Capture the cell that displays the provided text and extract its [x, y] central coordinate. 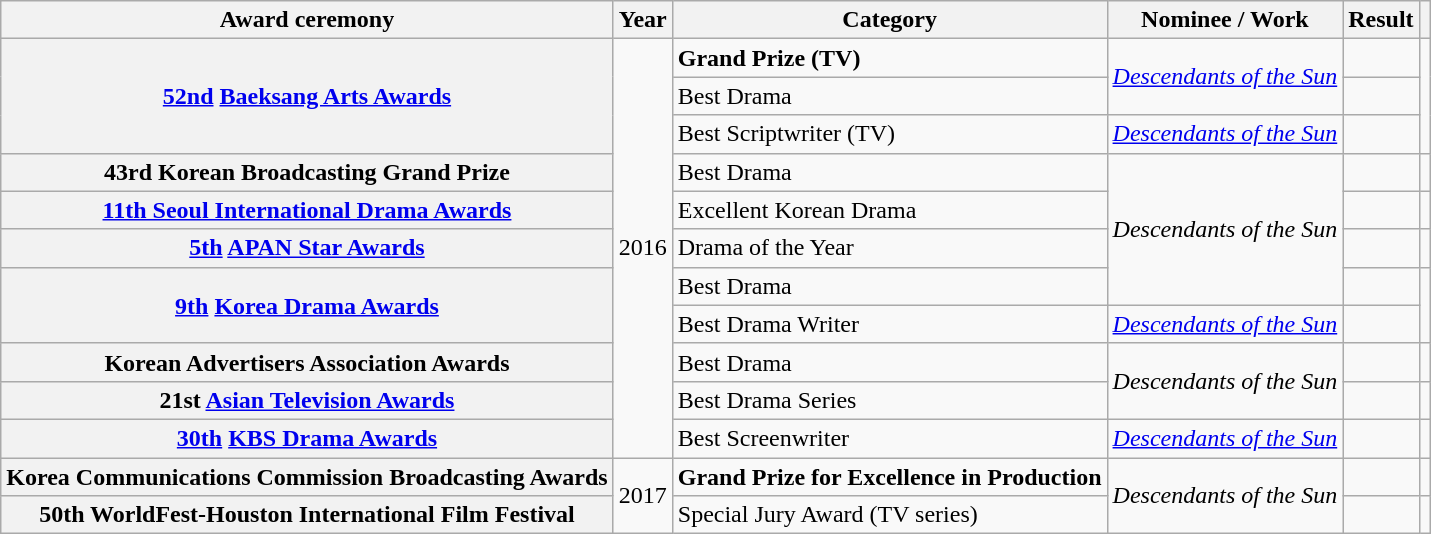
Best Drama Series [890, 400]
Award ceremony [307, 20]
Grand Prize (TV) [890, 58]
11th Seoul International Drama Awards [307, 210]
21st Asian Television Awards [307, 400]
Korea Communications Commission Broadcasting Awards [307, 477]
2017 [642, 496]
Year [642, 20]
50th WorldFest-Houston International Film Festival [307, 515]
5th APAN Star Awards [307, 248]
Special Jury Award (TV series) [890, 515]
9th Korea Drama Awards [307, 305]
Nominee / Work [1225, 20]
Korean Advertisers Association Awards [307, 362]
Best Drama Writer [890, 324]
Result [1381, 20]
Excellent Korean Drama [890, 210]
Best Screenwriter [890, 438]
Drama of the Year [890, 248]
Best Scriptwriter (TV) [890, 134]
43rd Korean Broadcasting Grand Prize [307, 172]
Grand Prize for Excellence in Production [890, 477]
Category [890, 20]
2016 [642, 248]
30th KBS Drama Awards [307, 438]
52nd Baeksang Arts Awards [307, 96]
